Search for the cell housing the specified text and yield its (x, y) center coordinate. 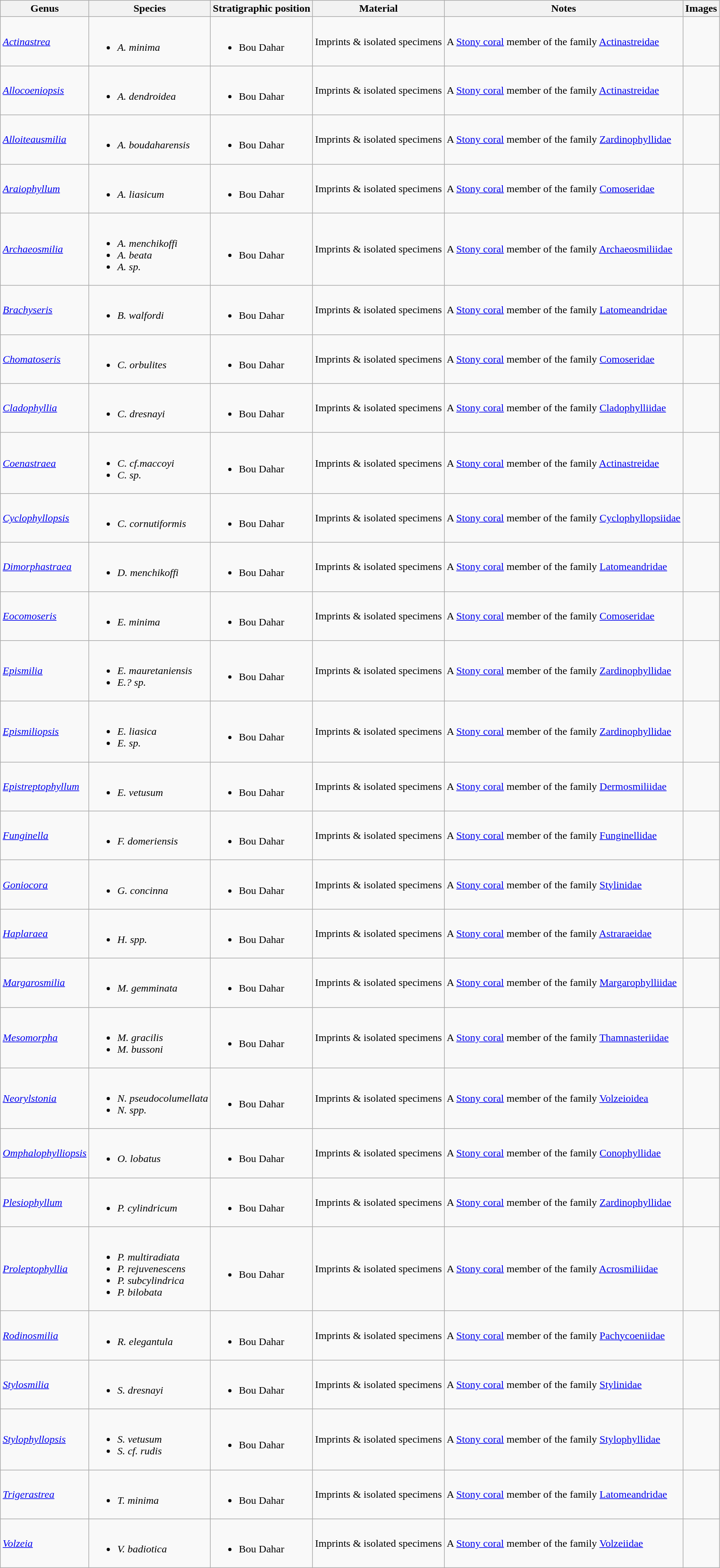
C. orbulites (150, 359)
A Stony coral member of the family Thamnasteriidae (564, 1038)
Archaeosmilia (45, 249)
Dimorphastraea (45, 566)
Margarosmilia (45, 983)
A Stony coral member of the family Volzeioidea (564, 1098)
A Stony coral member of the family Acrosmiliidae (564, 1269)
O. lobatus (150, 1153)
Funginella (45, 835)
A Stony coral member of the family Cyclophyllopsiidae (564, 518)
C. cornutiformis (150, 518)
Brachyseris (45, 310)
C. cf.maccoyiC. sp. (150, 463)
Images (701, 9)
M. gracilisM. bussoni (150, 1038)
P. multiradiataP. rejuvenescensP. subcylindricaP. bilobata (150, 1269)
Coenastraea (45, 463)
A. minima (150, 42)
B. walfordi (150, 310)
Neorylstonia (45, 1098)
H. spp. (150, 933)
Omphalophylliopsis (45, 1153)
Goniocora (45, 885)
Chomatoseris (45, 359)
S. dresnayi (150, 1385)
G. concinna (150, 885)
Cladophyllia (45, 408)
T. minima (150, 1494)
A Stony coral member of the family Volzeiidae (564, 1543)
Material (378, 9)
A Stony coral member of the family Conophyllidae (564, 1153)
A Stony coral member of the family Pachycoeniidae (564, 1335)
M. gemminata (150, 983)
A. menchikoffiA. beataA. sp. (150, 249)
Stratigraphic position (262, 9)
Epismilia (45, 671)
Alloiteausmilia (45, 140)
A Stony coral member of the family Stylophyllidae (564, 1439)
Volzeia (45, 1543)
Stylosmilia (45, 1385)
Proleptophyllia (45, 1269)
A Stony coral member of the family Dermosmiliidae (564, 787)
Epistreptophyllum (45, 787)
R. elegantula (150, 1335)
Araiophyllum (45, 188)
Trigerastrea (45, 1494)
E. minima (150, 616)
D. menchikoffi (150, 566)
Plesiophyllum (45, 1202)
Actinastrea (45, 42)
Genus (45, 9)
A Stony coral member of the family Astraraeidae (564, 933)
A. boudaharensis (150, 140)
S. vetusumS. cf. rudis (150, 1439)
E. mauretaniensisE.? sp. (150, 671)
E. liasicaE. sp. (150, 732)
C. dresnayi (150, 408)
Rodinosmilia (45, 1335)
A Stony coral member of the family Margarophylliidae (564, 983)
Haplaraea (45, 933)
A Stony coral member of the family Cladophylliidae (564, 408)
A Stony coral member of the family Archaeosmiliidae (564, 249)
A Stony coral member of the family Funginellidae (564, 835)
A. dendroidea (150, 90)
P. cylindricum (150, 1202)
Stylophyllopsis (45, 1439)
Cyclophyllopsis (45, 518)
F. domeriensis (150, 835)
N. pseudocolumellataN. spp. (150, 1098)
Mesomorpha (45, 1038)
A. liasicum (150, 188)
Species (150, 9)
E. vetusum (150, 787)
Allocoeniopsis (45, 90)
Epismiliopsis (45, 732)
Eocomoseris (45, 616)
V. badiotica (150, 1543)
Notes (564, 9)
